Locate the cell with the specified text and output its [X, Y] center coordinate. 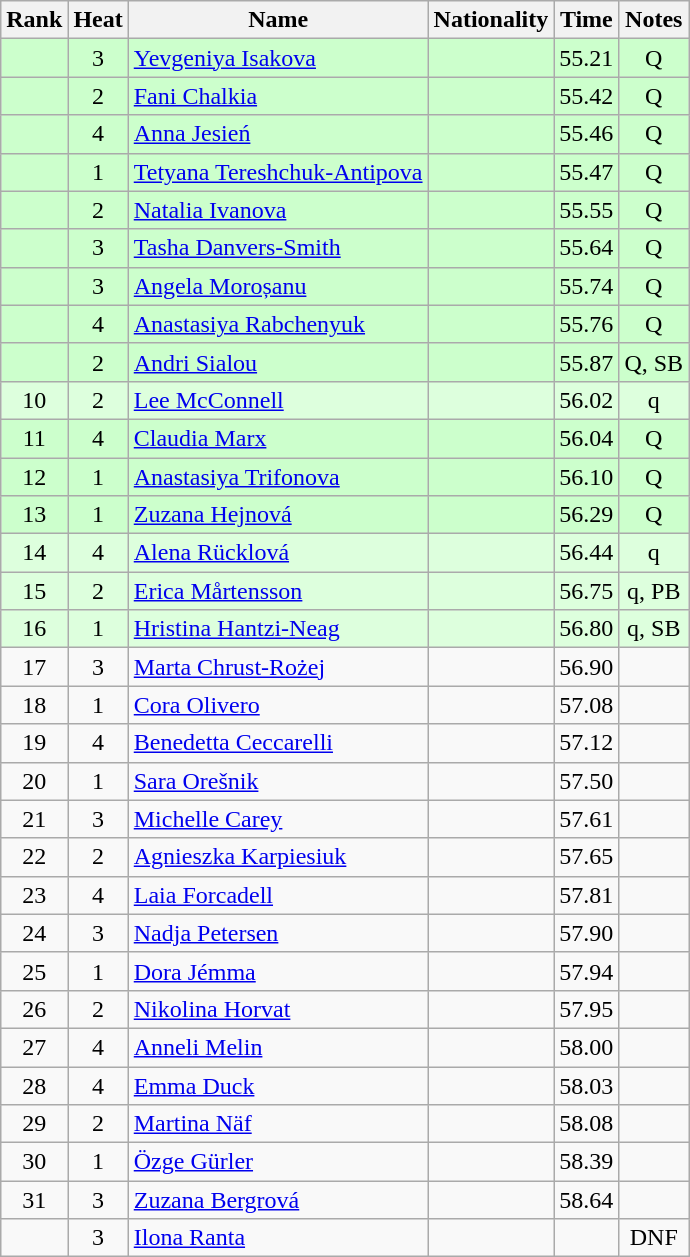
17 [34, 667]
Laia Forcadell [278, 895]
27 [34, 1047]
13 [34, 515]
Name [278, 20]
55.55 [586, 210]
Angela Moroșanu [278, 286]
58.03 [586, 1085]
31 [34, 1200]
55.21 [586, 58]
55.46 [586, 134]
24 [34, 933]
Yevgeniya Isakova [278, 58]
Tasha Danvers-Smith [278, 248]
58.64 [586, 1200]
57.94 [586, 971]
DNF [654, 1238]
55.74 [586, 286]
57.95 [586, 1009]
Nikolina Horvat [278, 1009]
Nadja Petersen [278, 933]
57.61 [586, 819]
Fani Chalkia [278, 96]
18 [34, 705]
16 [34, 629]
56.10 [586, 477]
Benedetta Ceccarelli [278, 743]
Tetyana Tereshchuk-Antipova [278, 172]
Agnieszka Karpiesiuk [278, 857]
30 [34, 1162]
Zuzana Bergrová [278, 1200]
56.75 [586, 591]
58.08 [586, 1124]
q, SB [654, 629]
Michelle Carey [278, 819]
28 [34, 1085]
Sara Orešnik [278, 781]
Alena Rücklová [278, 553]
Özge Gürler [278, 1162]
Erica Mårtensson [278, 591]
11 [34, 438]
10 [34, 400]
57.50 [586, 781]
26 [34, 1009]
Anastasiya Trifonova [278, 477]
Ilona Ranta [278, 1238]
15 [34, 591]
12 [34, 477]
29 [34, 1124]
Anna Jesień [278, 134]
19 [34, 743]
56.02 [586, 400]
Rank [34, 20]
Dora Jémma [278, 971]
58.00 [586, 1047]
Cora Olivero [278, 705]
56.29 [586, 515]
55.76 [586, 324]
Marta Chrust-Rożej [278, 667]
Nationality [491, 20]
Lee McConnell [278, 400]
56.04 [586, 438]
20 [34, 781]
57.12 [586, 743]
55.87 [586, 362]
Heat [98, 20]
Martina Näf [278, 1124]
Claudia Marx [278, 438]
56.90 [586, 667]
Q, SB [654, 362]
57.81 [586, 895]
Zuzana Hejnová [278, 515]
Anneli Melin [278, 1047]
57.08 [586, 705]
Emma Duck [278, 1085]
56.80 [586, 629]
55.47 [586, 172]
Andri Sialou [278, 362]
q, PB [654, 591]
23 [34, 895]
Time [586, 20]
57.65 [586, 857]
Notes [654, 20]
14 [34, 553]
58.39 [586, 1162]
57.90 [586, 933]
55.42 [586, 96]
25 [34, 971]
56.44 [586, 553]
21 [34, 819]
22 [34, 857]
55.64 [586, 248]
Natalia Ivanova [278, 210]
Anastasiya Rabchenyuk [278, 324]
Hristina Hantzi-Neag [278, 629]
